Capture the cell that displays the provided text and extract its [x, y] central coordinate. 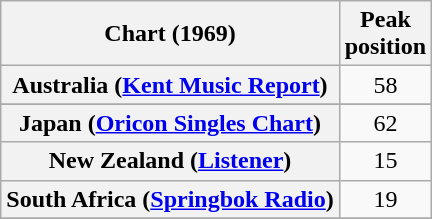
Japan (Oricon Singles Chart) [170, 123]
19 [385, 199]
Chart (1969) [170, 34]
Australia (Kent Music Report) [170, 85]
58 [385, 85]
South Africa (Springbok Radio) [170, 199]
62 [385, 123]
Peakposition [385, 34]
15 [385, 161]
New Zealand (Listener) [170, 161]
